From the cell containing the given text, extract its center point as [X, Y] coordinate. 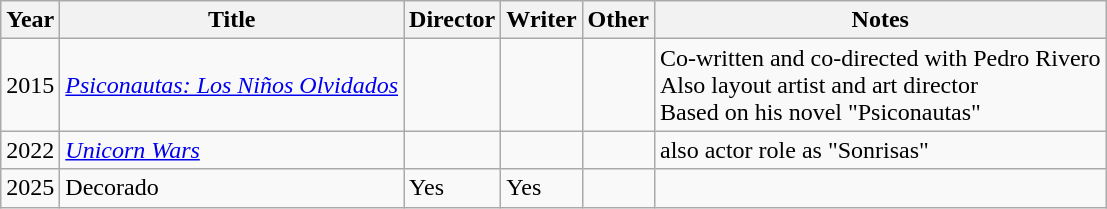
Title [232, 20]
Year [30, 20]
Notes [880, 20]
2025 [30, 188]
2015 [30, 85]
Writer [542, 20]
Unicorn Wars [232, 150]
Co-written and co-directed with Pedro RiveroAlso layout artist and art directorBased on his novel "Psiconautas" [880, 85]
2022 [30, 150]
Psiconautas: Los Niños Olvidados [232, 85]
Director [452, 20]
Other [618, 20]
Decorado [232, 188]
also actor role as "Sonrisas" [880, 150]
